Detect which cell encompasses the target text, then output its [x, y] center coordinate. 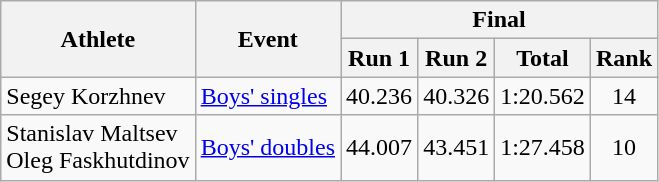
44.007 [380, 148]
Boys' doubles [268, 148]
Athlete [98, 39]
14 [624, 96]
Total [543, 58]
Stanislav MaltsevOleg Faskhutdinov [98, 148]
1:27.458 [543, 148]
Run 1 [380, 58]
Rank [624, 58]
Event [268, 39]
1:20.562 [543, 96]
10 [624, 148]
40.236 [380, 96]
Run 2 [456, 58]
43.451 [456, 148]
Final [500, 20]
40.326 [456, 96]
Segey Korzhnev [98, 96]
Boys' singles [268, 96]
